Provide the (x, y) coordinate of the cell's center where the given text is located.  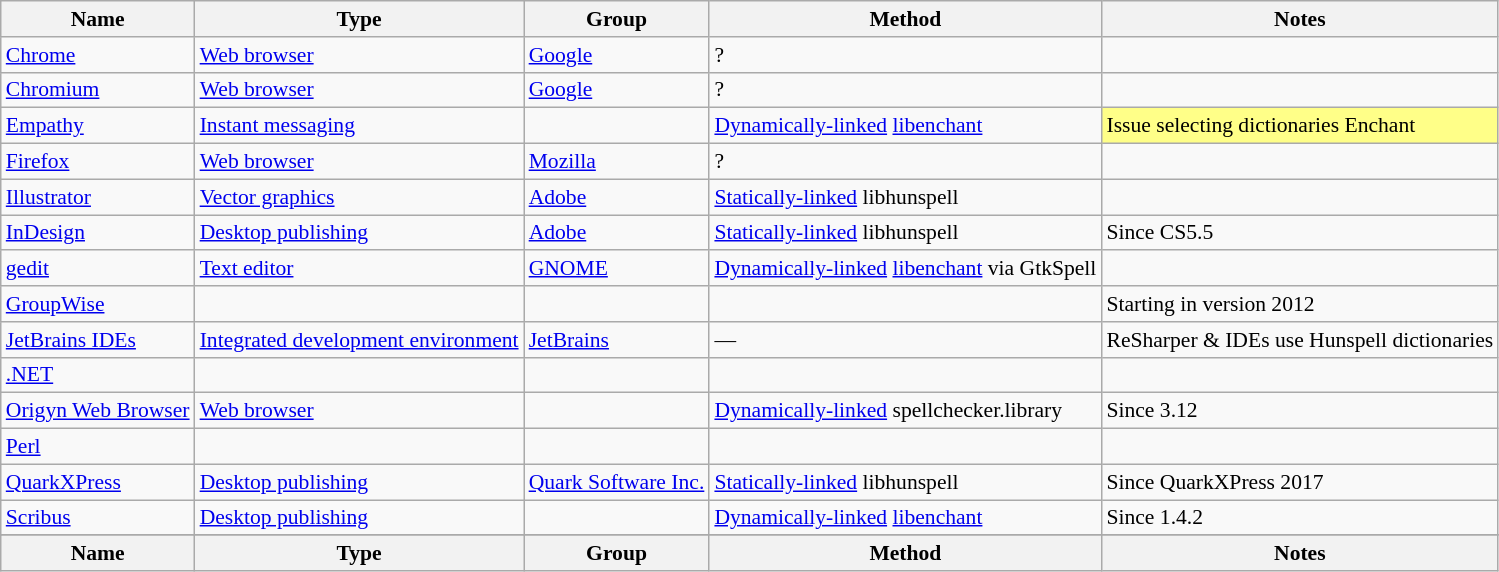
Since CS5.5 (1300, 233)
Perl (98, 447)
Origyn Web Browser (98, 411)
Mozilla (617, 162)
gedit (98, 269)
Since 3.12 (1300, 411)
.NET (98, 375)
Instant messaging (360, 126)
Chromium (98, 90)
QuarkXPress (98, 482)
Text editor (360, 269)
JetBrains IDEs (98, 340)
Since 1.4.2 (1300, 518)
Since QuarkXPress 2017 (1300, 482)
ReSharper & IDEs use Hunspell dictionaries (1300, 340)
Quark Software Inc. (617, 482)
Chrome (98, 55)
Integrated development environment (360, 340)
Vector graphics (360, 197)
GroupWise (98, 304)
InDesign (98, 233)
Illustrator (98, 197)
Scribus (98, 518)
Dynamically-linked libenchant via GtkSpell (905, 269)
Firefox (98, 162)
GNOME (617, 269)
Empathy (98, 126)
Dynamically-linked spellchecker.library (905, 411)
Starting in version 2012 (1300, 304)
Issue selecting dictionaries Enchant (1300, 126)
JetBrains (617, 340)
— (905, 340)
